Determine the [x, y] coordinate at the center of the cell enclosing the given text.  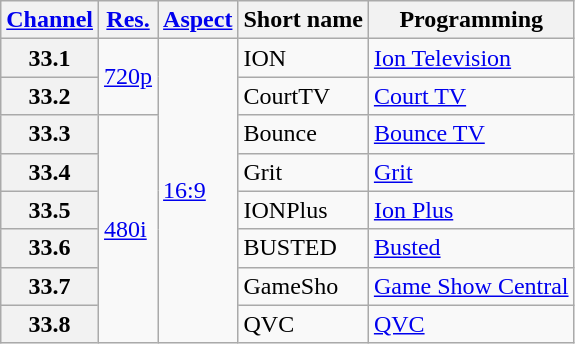
Bounce [303, 134]
Programming [471, 20]
Res. [128, 20]
Channel [50, 20]
720p [128, 77]
CourtTV [303, 96]
Busted [471, 248]
33.5 [50, 210]
16:9 [198, 191]
33.6 [50, 248]
Short name [303, 20]
33.2 [50, 96]
33.7 [50, 286]
33.8 [50, 324]
Bounce TV [471, 134]
Ion Plus [471, 210]
480i [128, 229]
GameSho [303, 286]
ION [303, 58]
33.1 [50, 58]
Court TV [471, 96]
IONPlus [303, 210]
Game Show Central [471, 286]
Ion Television [471, 58]
33.4 [50, 172]
BUSTED [303, 248]
Aspect [198, 20]
33.3 [50, 134]
